Output the (X, Y) coordinate of the center of the cell containing the given text.  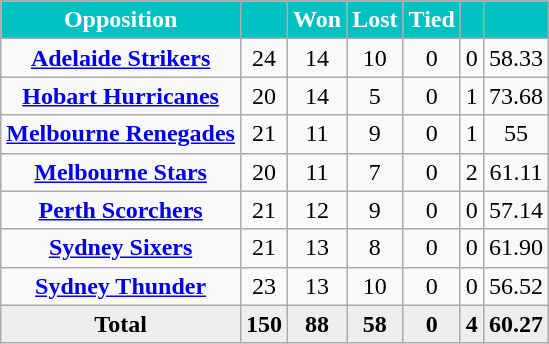
Won (318, 20)
Tied (432, 20)
Lost (375, 20)
57.14 (516, 210)
58 (375, 324)
58.33 (516, 58)
Sydney Sixers (121, 248)
Adelaide Strikers (121, 58)
150 (264, 324)
Opposition (121, 20)
23 (264, 286)
55 (516, 134)
24 (264, 58)
8 (375, 248)
88 (318, 324)
Melbourne Renegades (121, 134)
12 (318, 210)
56.52 (516, 286)
4 (472, 324)
5 (375, 96)
Total (121, 324)
Sydney Thunder (121, 286)
60.27 (516, 324)
61.11 (516, 172)
Melbourne Stars (121, 172)
2 (472, 172)
Hobart Hurricanes (121, 96)
61.90 (516, 248)
7 (375, 172)
Perth Scorchers (121, 210)
73.68 (516, 96)
